Extract the [x, y] coordinate from the center of the cell holding the provided text.  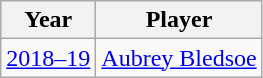
Year [48, 20]
Aubrey Bledsoe [179, 58]
Player [179, 20]
2018–19 [48, 58]
